For the text-containing cell, return its midpoint in (x, y) coordinate format. 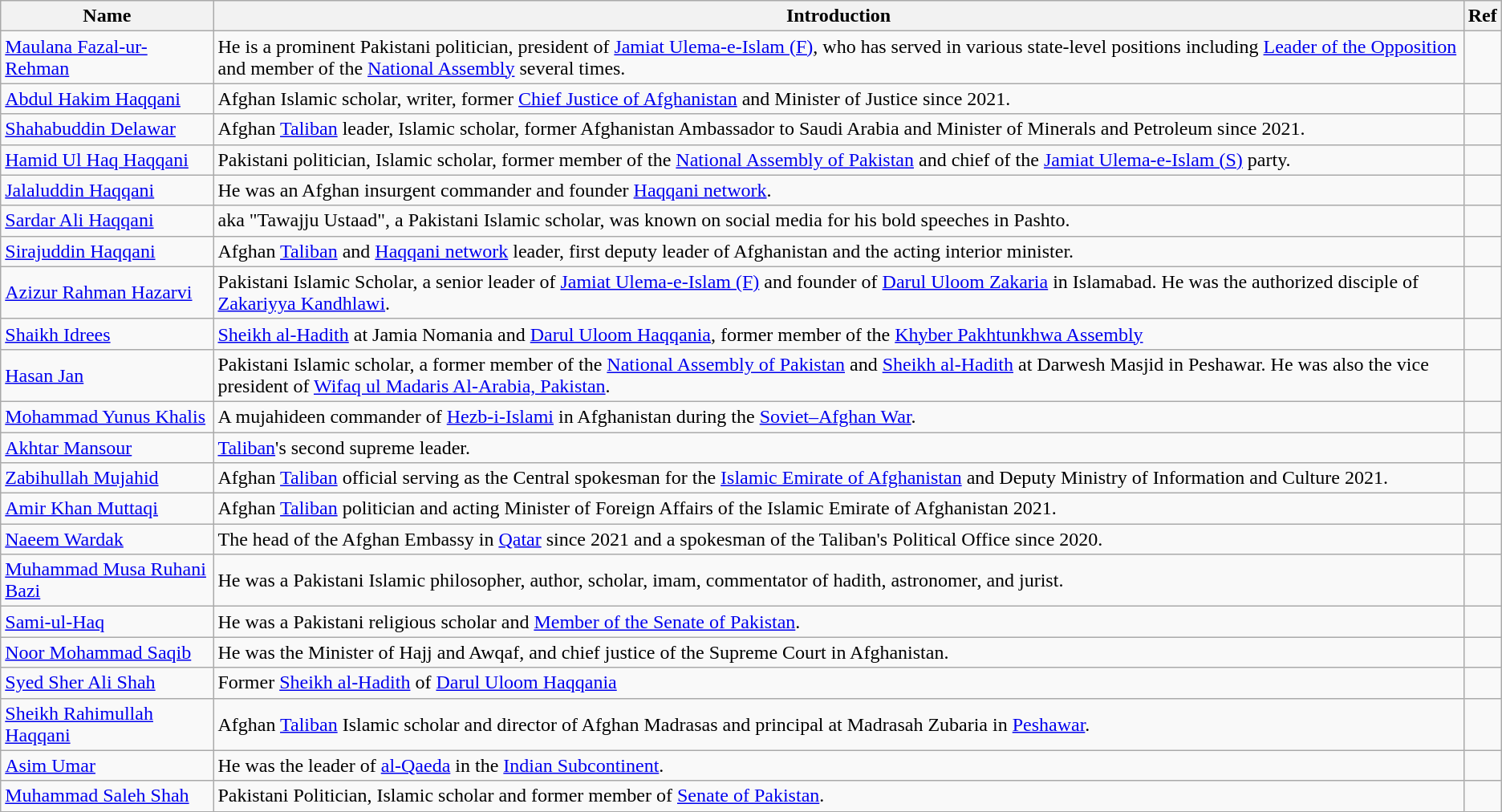
Naeem Wardak (108, 539)
Muhammad Saleh Shah (108, 796)
He was a Pakistani religious scholar and Member of the Senate of Pakistan. (838, 622)
Hamid Ul Haq Haqqani (108, 160)
He was the leader of al-Qaeda in the Indian Subcontinent. (838, 765)
He was the Minister of Hajj and Awqaf, and chief justice of the Supreme Court in Afghanistan. (838, 652)
Sami-ul-Haq (108, 622)
Introduction (838, 16)
Muhammad Musa Ruhani Bazi (108, 581)
Syed Sher Ali Shah (108, 683)
Afghan Taliban Islamic scholar and director of Afghan Madrasas and principal at Madrasah Zubaria in Peshawar. (838, 724)
Maulana Fazal-ur-Rehman (108, 58)
Sirajuddin Haqqani (108, 251)
Asim Umar (108, 765)
Sheikh al-Hadith at Jamia Nomania and Darul Uloom Haqqania, former member of the Khyber Pakhtunkhwa Assembly (838, 334)
Taliban's second supreme leader. (838, 447)
Pakistani politician, Islamic scholar, former member of the National Assembly of Pakistan and chief of the Jamiat Ulema-e-Islam (S) party. (838, 160)
Shaikh Idrees (108, 334)
The head of the Afghan Embassy in Qatar since 2021 and a spokesman of the Taliban's Political Office since 2020. (838, 539)
Afghan Islamic scholar, writer, former Chief Justice of Afghanistan and Minister of Justice since 2021. (838, 99)
Afghan Taliban leader, Islamic scholar, former Afghanistan Ambassador to Saudi Arabia and Minister of Minerals and Petroleum since 2021. (838, 129)
Jalaluddin Haqqani (108, 190)
Abdul Hakim Haqqani (108, 99)
Afghan Taliban politician and acting Minister of Foreign Affairs of the Islamic Emirate of Afghanistan 2021. (838, 509)
Shahabuddin Delawar (108, 129)
He was a Pakistani Islamic philosopher, author, scholar, imam, commentator of hadith, astronomer, and jurist. (838, 581)
He was an Afghan insurgent commander and founder Haqqani network. (838, 190)
Sardar Ali Haqqani (108, 221)
Former Sheikh al-Hadith of Darul Uloom Haqqania (838, 683)
Name (108, 16)
Hasan Jan (108, 376)
Afghan Taliban and Haqqani network leader, first deputy leader of Afghanistan and the acting interior minister. (838, 251)
Pakistani Politician, Islamic scholar and former member of Senate of Pakistan. (838, 796)
A mujahideen commander of Hezb-i-Islami in Afghanistan during the Soviet–Afghan War. (838, 416)
Noor Mohammad Saqib (108, 652)
Ref (1483, 16)
Zabihullah Mujahid (108, 478)
Mohammad Yunus Khalis (108, 416)
aka "Tawajju Ustaad", a Pakistani Islamic scholar, was known on social media for his bold speeches in Pashto. (838, 221)
Afghan Taliban official serving as the Central spokesman for the Islamic Emirate of Afghanistan and Deputy Ministry of Information and Culture 2021. (838, 478)
Amir Khan Muttaqi (108, 509)
Sheikh Rahimullah Haqqani (108, 724)
Azizur Rahman Hazarvi (108, 292)
Akhtar Mansour (108, 447)
